For the text-containing cell, return its midpoint in (X, Y) coordinate format. 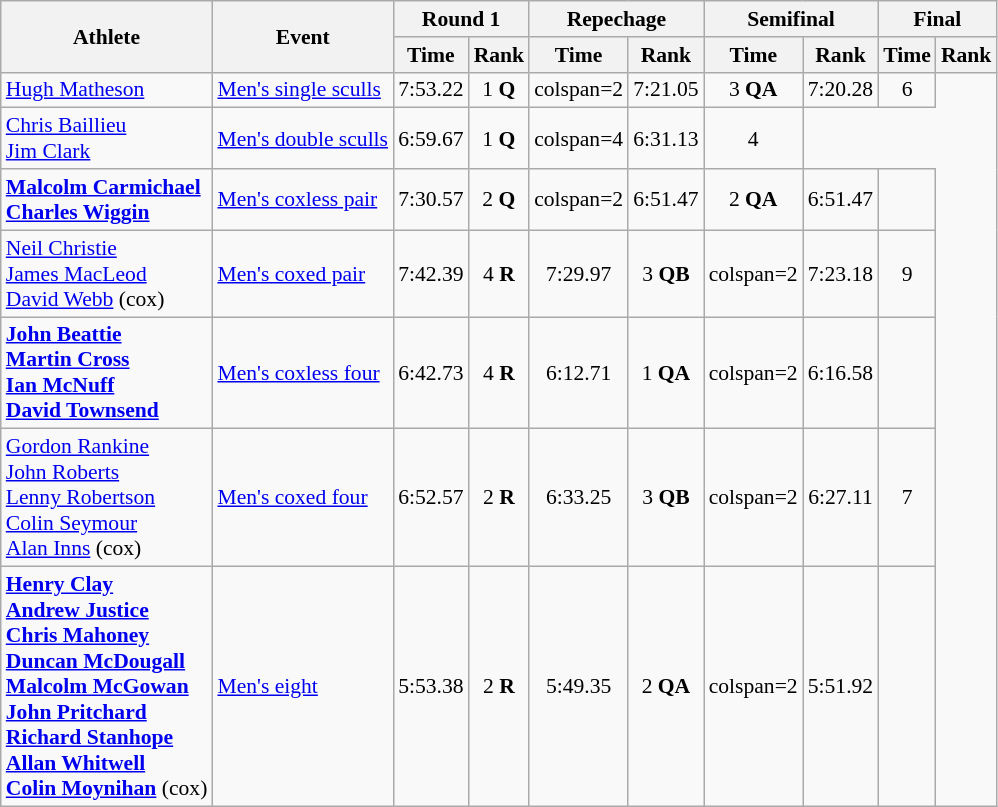
5:49.35 (578, 687)
5:53.38 (430, 687)
7:29.97 (578, 274)
Round 1 (461, 19)
Men's coxless pair (302, 200)
2 Q (500, 200)
3 QA (754, 90)
Athlete (107, 36)
7:42.39 (430, 274)
6:31.13 (666, 138)
Henry ClayAndrew JusticeChris MahoneyDuncan McDougallMalcolm McGowanJohn PritchardRichard StanhopeAllan WhitwellColin Moynihan (cox) (107, 687)
9 (907, 274)
7:53.22 (430, 90)
4 (754, 138)
Hugh Matheson (107, 90)
7:21.05 (666, 90)
Semifinal (792, 19)
6:27.11 (840, 498)
7 (907, 498)
Men's eight (302, 687)
colspan=4 (578, 138)
6:59.67 (430, 138)
7:23.18 (840, 274)
6:42.73 (430, 373)
1 QA (666, 373)
Chris BaillieuJim Clark (107, 138)
Men's coxed four (302, 498)
6:12.71 (578, 373)
7:20.28 (840, 90)
Repechage (616, 19)
John BeattieMartin CrossIan McNuffDavid Townsend (107, 373)
Men's double sculls (302, 138)
6 (907, 90)
6:33.25 (578, 498)
Malcolm CarmichaelCharles Wiggin (107, 200)
5:51.92 (840, 687)
Neil ChristieJames MacLeodDavid Webb (cox) (107, 274)
Men's coxless four (302, 373)
Final (937, 19)
Men's single sculls (302, 90)
Gordon RankineJohn RobertsLenny RobertsonColin SeymourAlan Inns (cox) (107, 498)
Event (302, 36)
7:30.57 (430, 200)
6:52.57 (430, 498)
Men's coxed pair (302, 274)
6:16.58 (840, 373)
